Find where the given text appears and provide that cell's center as [x, y] coordinate. 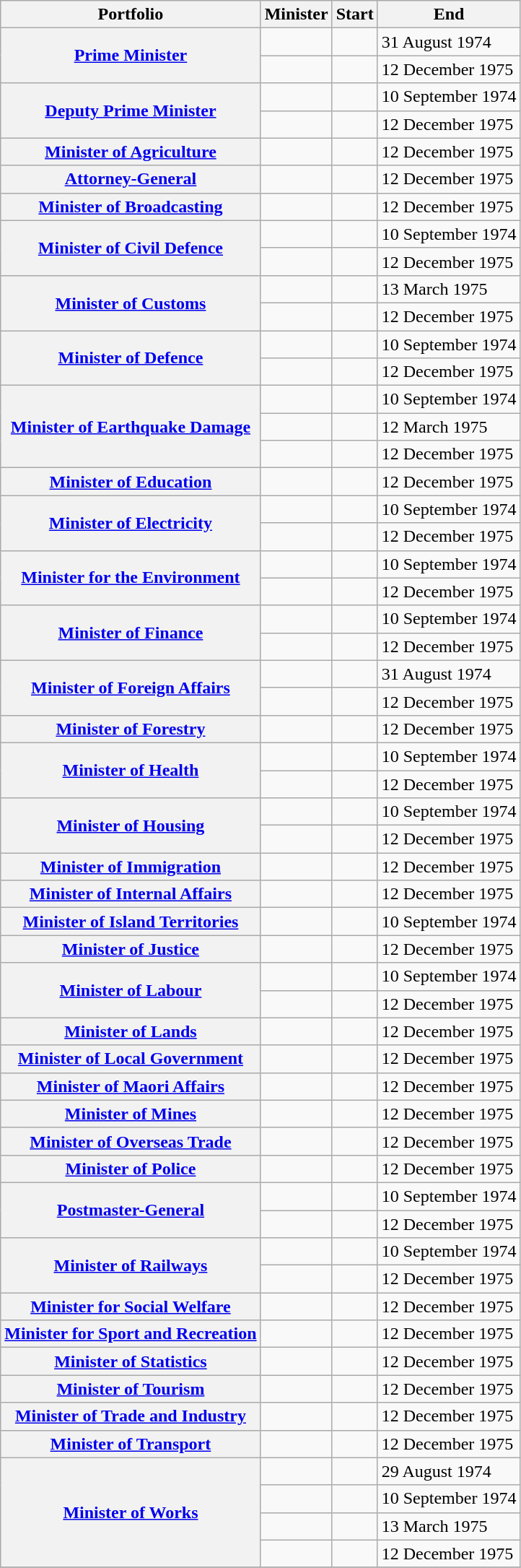
Minister of Foreign Affairs [131, 688]
End [449, 14]
Minister of Customs [131, 303]
29 August 1974 [449, 1471]
Minister for the Environment [131, 578]
Minister of Finance [131, 633]
Minister of Police [131, 1169]
Minister of Internal Affairs [131, 894]
Minister of Labour [131, 990]
Minister of Immigration [131, 867]
Minister of Housing [131, 826]
Minister of Defence [131, 358]
Minister of Health [131, 770]
Minister of Mines [131, 1114]
Minister of Local Government [131, 1059]
Start [355, 14]
Portfolio [131, 14]
Minister of Works [131, 1512]
Deputy Prime Minister [131, 111]
Minister [296, 14]
Minister of Lands [131, 1031]
Prime Minister [131, 56]
Postmaster-General [131, 1210]
Minister of Trade and Industry [131, 1416]
Minister for Social Welfare [131, 1307]
12 March 1975 [449, 427]
Minister of Maori Affairs [131, 1086]
Minister of Broadcasting [131, 207]
Minister of Forestry [131, 729]
Minister of Island Territories [131, 922]
Minister of Earthquake Damage [131, 427]
Minister of Statistics [131, 1361]
Minister of Electricity [131, 523]
Minister for Sport and Recreation [131, 1334]
Attorney-General [131, 179]
Minister of Education [131, 482]
Minister of Civil Defence [131, 248]
Minister of Agriculture [131, 152]
Minister of Overseas Trade [131, 1141]
Minister of Railways [131, 1265]
Minister of Justice [131, 949]
Minister of Transport [131, 1444]
Minister of Tourism [131, 1389]
